Pinpoint the cell where the given text exists, returning its (x, y) midpoint coordinate. 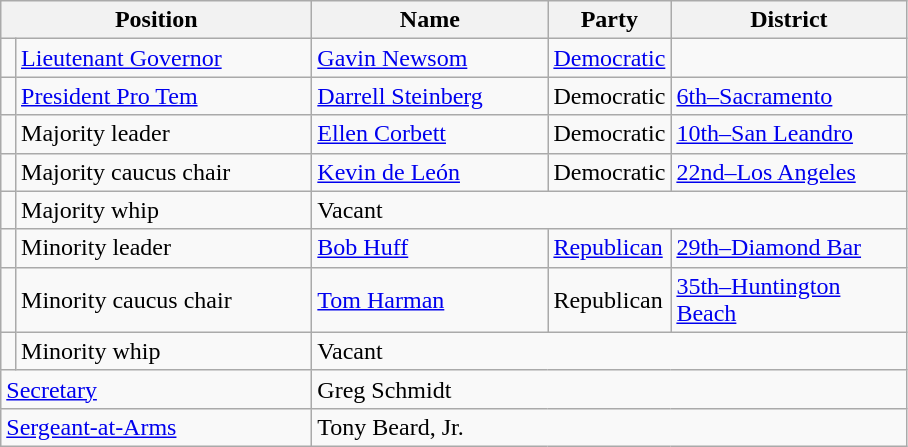
President Pro Tem (164, 96)
Lieutenant Governor (164, 58)
Minority caucus chair (164, 300)
Tony Beard, Jr. (610, 427)
Minority leader (164, 248)
Tom Harman (430, 300)
Kevin de León (430, 172)
Darrell Steinberg (430, 96)
District (789, 20)
Position (156, 20)
Ellen Corbett (430, 134)
Majority leader (164, 134)
Majority whip (164, 210)
6th–Sacramento (789, 96)
29th–Diamond Bar (789, 248)
Name (430, 20)
Gavin Newsom (430, 58)
Bob Huff (430, 248)
Party (610, 20)
35th–Huntington Beach (789, 300)
Secretary (156, 389)
22nd–Los Angeles (789, 172)
Sergeant-at-Arms (156, 427)
10th–San Leandro (789, 134)
Minority whip (164, 351)
Majority caucus chair (164, 172)
Greg Schmidt (610, 389)
